Capture the cell that displays the provided text and extract its [X, Y] central coordinate. 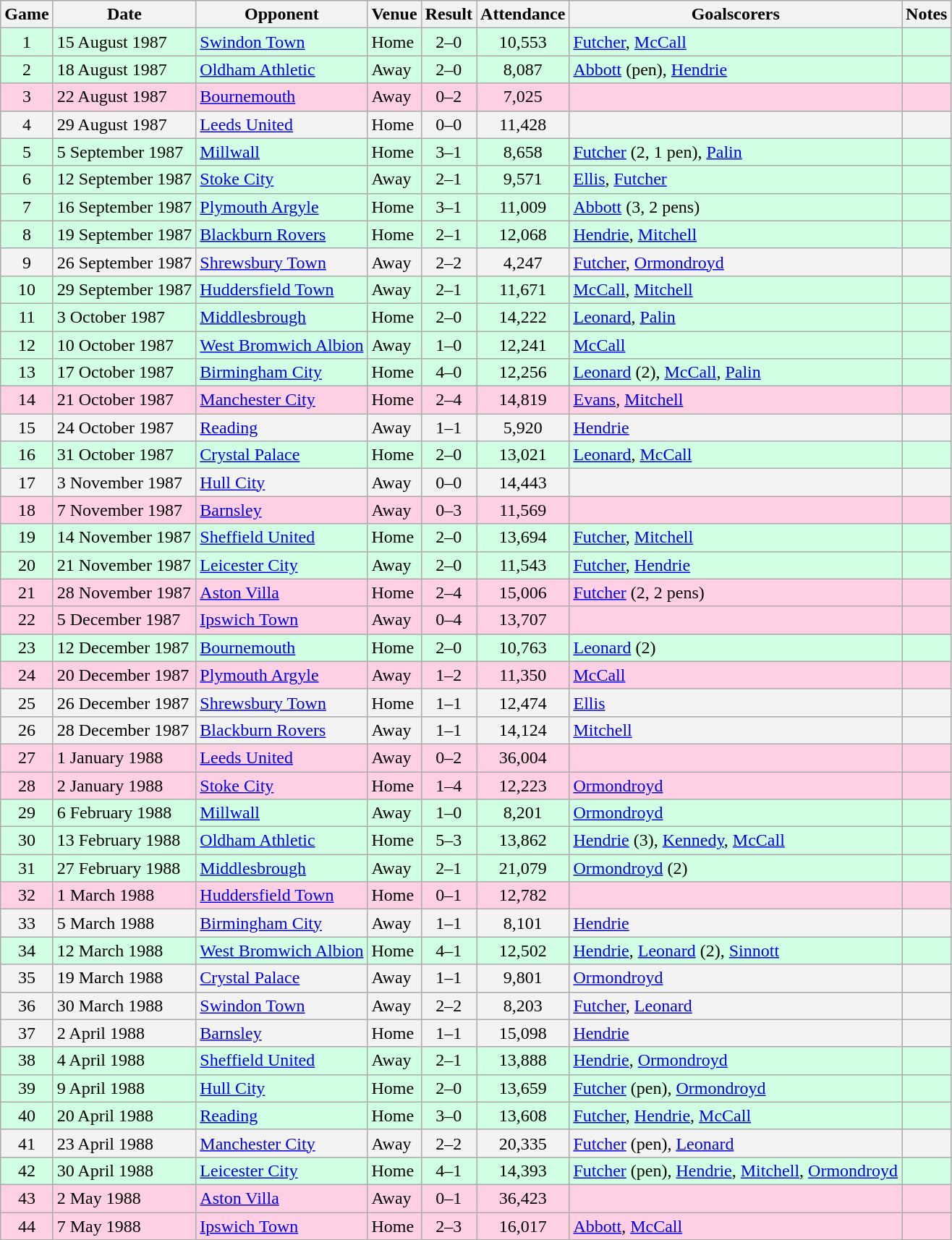
0–3 [449, 510]
42 [27, 1171]
28 December 1987 [124, 730]
13,021 [523, 455]
34 [27, 951]
14,443 [523, 483]
21 November 1987 [124, 565]
9,801 [523, 978]
Goalscorers [736, 14]
24 [27, 675]
10,763 [523, 647]
9 April 1988 [124, 1088]
31 October 1987 [124, 455]
11,428 [523, 124]
Leonard (2) [736, 647]
12,223 [523, 785]
4–0 [449, 373]
1–4 [449, 785]
27 [27, 757]
Futcher, Leonard [736, 1006]
Hendrie, Ormondroyd [736, 1061]
21 October 1987 [124, 400]
Ellis [736, 702]
Futcher (2, 2 pens) [736, 593]
19 March 1988 [124, 978]
1 March 1988 [124, 896]
13,862 [523, 841]
2 April 1988 [124, 1033]
23 [27, 647]
5 March 1988 [124, 923]
30 March 1988 [124, 1006]
8 [27, 234]
5 December 1987 [124, 620]
13,888 [523, 1061]
Opponent [282, 14]
20,335 [523, 1143]
Evans, Mitchell [736, 400]
Hendrie (3), Kennedy, McCall [736, 841]
26 [27, 730]
22 August 1987 [124, 97]
0–4 [449, 620]
Futcher (pen), Leonard [736, 1143]
8,658 [523, 152]
15 [27, 428]
Futcher, Hendrie [736, 565]
32 [27, 896]
31 [27, 868]
12,474 [523, 702]
2 May 1988 [124, 1198]
2–3 [449, 1226]
12 December 1987 [124, 647]
44 [27, 1226]
Leonard, Palin [736, 317]
11,543 [523, 565]
Hendrie, Mitchell [736, 234]
37 [27, 1033]
Futcher, McCall [736, 42]
25 [27, 702]
5–3 [449, 841]
Mitchell [736, 730]
Leonard (2), McCall, Palin [736, 373]
4 April 1988 [124, 1061]
13 February 1988 [124, 841]
7 November 1987 [124, 510]
33 [27, 923]
11 [27, 317]
Ormondroyd (2) [736, 868]
3 November 1987 [124, 483]
20 December 1987 [124, 675]
35 [27, 978]
1 January 1988 [124, 757]
4,247 [523, 262]
9,571 [523, 179]
Result [449, 14]
12,068 [523, 234]
Abbott, McCall [736, 1226]
8,203 [523, 1006]
12 March 1988 [124, 951]
36,004 [523, 757]
20 [27, 565]
Venue [394, 14]
Ellis, Futcher [736, 179]
10,553 [523, 42]
30 [27, 841]
12 September 1987 [124, 179]
18 August 1987 [124, 69]
3 October 1987 [124, 317]
3–0 [449, 1116]
7 [27, 207]
2 [27, 69]
Notes [927, 14]
12,782 [523, 896]
5 [27, 152]
20 April 1988 [124, 1116]
11,671 [523, 289]
Futcher, Ormondroyd [736, 262]
14,222 [523, 317]
12 [27, 345]
7,025 [523, 97]
8,101 [523, 923]
19 [27, 538]
12,241 [523, 345]
12,256 [523, 373]
11,569 [523, 510]
16,017 [523, 1226]
15,098 [523, 1033]
29 September 1987 [124, 289]
Futcher (2, 1 pen), Palin [736, 152]
15,006 [523, 593]
16 September 1987 [124, 207]
21 [27, 593]
29 [27, 813]
28 [27, 785]
8,201 [523, 813]
26 December 1987 [124, 702]
24 October 1987 [124, 428]
40 [27, 1116]
36,423 [523, 1198]
27 February 1988 [124, 868]
Date [124, 14]
10 [27, 289]
14 November 1987 [124, 538]
15 August 1987 [124, 42]
22 [27, 620]
3 [27, 97]
43 [27, 1198]
Game [27, 14]
14 [27, 400]
4 [27, 124]
14,124 [523, 730]
Futcher (pen), Hendrie, Mitchell, Ormondroyd [736, 1171]
Attendance [523, 14]
21,079 [523, 868]
13 [27, 373]
28 November 1987 [124, 593]
17 [27, 483]
Hendrie, Leonard (2), Sinnott [736, 951]
14,393 [523, 1171]
12,502 [523, 951]
13,707 [523, 620]
38 [27, 1061]
16 [27, 455]
29 August 1987 [124, 124]
23 April 1988 [124, 1143]
26 September 1987 [124, 262]
17 October 1987 [124, 373]
5 September 1987 [124, 152]
11,350 [523, 675]
13,694 [523, 538]
30 April 1988 [124, 1171]
13,608 [523, 1116]
6 [27, 179]
McCall, Mitchell [736, 289]
Futcher, Hendrie, McCall [736, 1116]
Futcher (pen), Ormondroyd [736, 1088]
19 September 1987 [124, 234]
9 [27, 262]
Futcher, Mitchell [736, 538]
41 [27, 1143]
13,659 [523, 1088]
2 January 1988 [124, 785]
6 February 1988 [124, 813]
Abbott (pen), Hendrie [736, 69]
39 [27, 1088]
1 [27, 42]
10 October 1987 [124, 345]
Leonard, McCall [736, 455]
14,819 [523, 400]
36 [27, 1006]
5,920 [523, 428]
18 [27, 510]
1–2 [449, 675]
8,087 [523, 69]
Abbott (3, 2 pens) [736, 207]
7 May 1988 [124, 1226]
11,009 [523, 207]
